Provide the [x, y] coordinate of the cell's center where the given text is located.  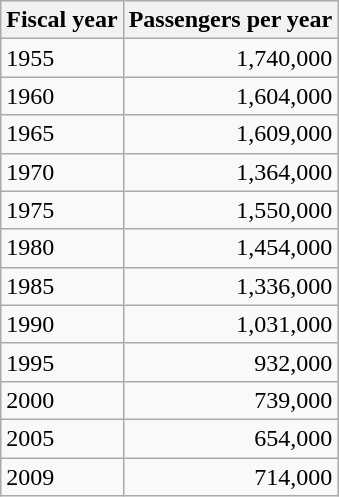
2005 [62, 438]
1,604,000 [230, 96]
1985 [62, 286]
1,740,000 [230, 58]
1,364,000 [230, 172]
2000 [62, 400]
714,000 [230, 477]
1975 [62, 210]
2009 [62, 477]
1970 [62, 172]
1995 [62, 362]
1955 [62, 58]
1980 [62, 248]
1,031,000 [230, 324]
1,336,000 [230, 286]
654,000 [230, 438]
739,000 [230, 400]
932,000 [230, 362]
1990 [62, 324]
1965 [62, 134]
1,550,000 [230, 210]
Fiscal year [62, 20]
1,609,000 [230, 134]
1,454,000 [230, 248]
Passengers per year [230, 20]
1960 [62, 96]
